Capture the cell that displays the provided text and extract its [x, y] central coordinate. 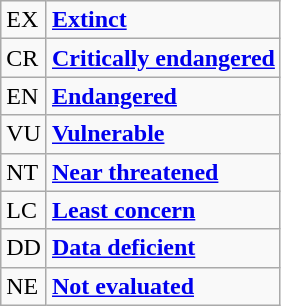
Not evaluated [163, 286]
NE [24, 286]
EX [24, 20]
Near threatened [163, 172]
Extinct [163, 20]
Least concern [163, 210]
NT [24, 172]
DD [24, 248]
LC [24, 210]
Endangered [163, 96]
Vulnerable [163, 134]
Data deficient [163, 248]
VU [24, 134]
EN [24, 96]
CR [24, 58]
Critically endangered [163, 58]
